Extract the (X, Y) coordinate from the center of the cell holding the provided text.  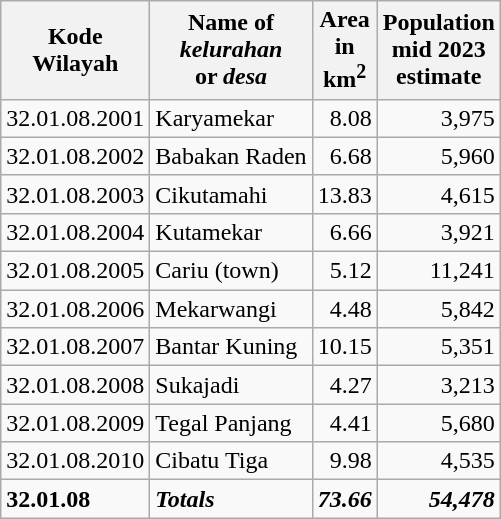
32.01.08.2009 (76, 423)
Karyamekar (231, 118)
Mekarwangi (231, 309)
5,680 (438, 423)
10.15 (344, 347)
6.68 (344, 156)
3,921 (438, 232)
Tegal Panjang (231, 423)
4.48 (344, 309)
13.83 (344, 194)
5.12 (344, 271)
Babakan Raden (231, 156)
Cariu (town) (231, 271)
9.98 (344, 461)
Name of kelurahan or desa (231, 50)
Cibatu Tiga (231, 461)
32.01.08.2002 (76, 156)
32.01.08.2006 (76, 309)
32.01.08.2005 (76, 271)
32.01.08.2001 (76, 118)
Sukajadi (231, 385)
4,535 (438, 461)
54,478 (438, 499)
32.01.08.2004 (76, 232)
5,351 (438, 347)
3,213 (438, 385)
73.66 (344, 499)
Totals (231, 499)
4,615 (438, 194)
32.01.08.2008 (76, 385)
4.41 (344, 423)
Bantar Kuning (231, 347)
Kode Wilayah (76, 50)
11,241 (438, 271)
6.66 (344, 232)
5,960 (438, 156)
32.01.08.2010 (76, 461)
5,842 (438, 309)
32.01.08.2003 (76, 194)
4.27 (344, 385)
Area in km2 (344, 50)
3,975 (438, 118)
Populationmid 2023estimate (438, 50)
32.01.08.2007 (76, 347)
Cikutamahi (231, 194)
8.08 (344, 118)
32.01.08 (76, 499)
Kutamekar (231, 232)
